Detect which cell encompasses the target text, then output its (x, y) center coordinate. 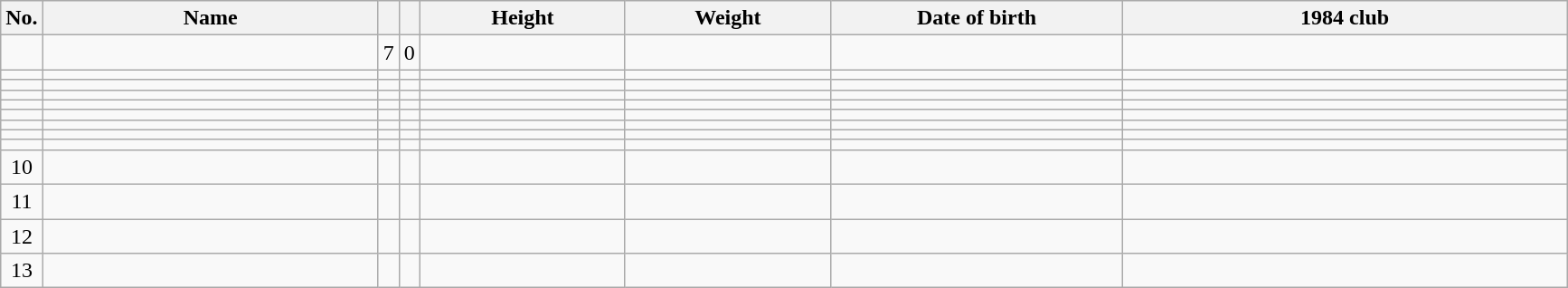
Date of birth (977, 18)
1984 club (1346, 18)
Height (523, 18)
7 (389, 53)
10 (22, 167)
13 (22, 271)
No. (22, 18)
11 (22, 201)
0 (409, 53)
12 (22, 236)
Weight (727, 18)
Name (210, 18)
